Pinpoint the cell where the given text exists, returning its [X, Y] midpoint coordinate. 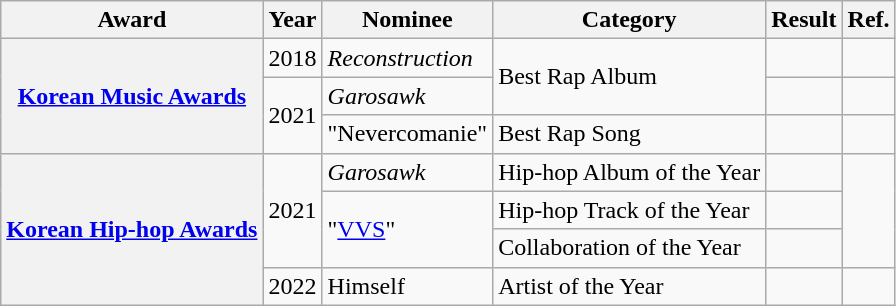
Korean Hip-hop Awards [132, 229]
Himself [408, 286]
2018 [292, 58]
Award [132, 20]
Best Rap Album [630, 77]
Korean Music Awards [132, 96]
Collaboration of the Year [630, 248]
Best Rap Song [630, 134]
Ref. [868, 20]
Artist of the Year [630, 286]
2022 [292, 286]
Hip-hop Track of the Year [630, 210]
Nominee [408, 20]
"VVS" [408, 229]
"Nevercomanie" [408, 134]
Hip-hop Album of the Year [630, 172]
Year [292, 20]
Category [630, 20]
Result [804, 20]
Reconstruction [408, 58]
